Find where the given text appears and provide that cell's center as [X, Y] coordinate. 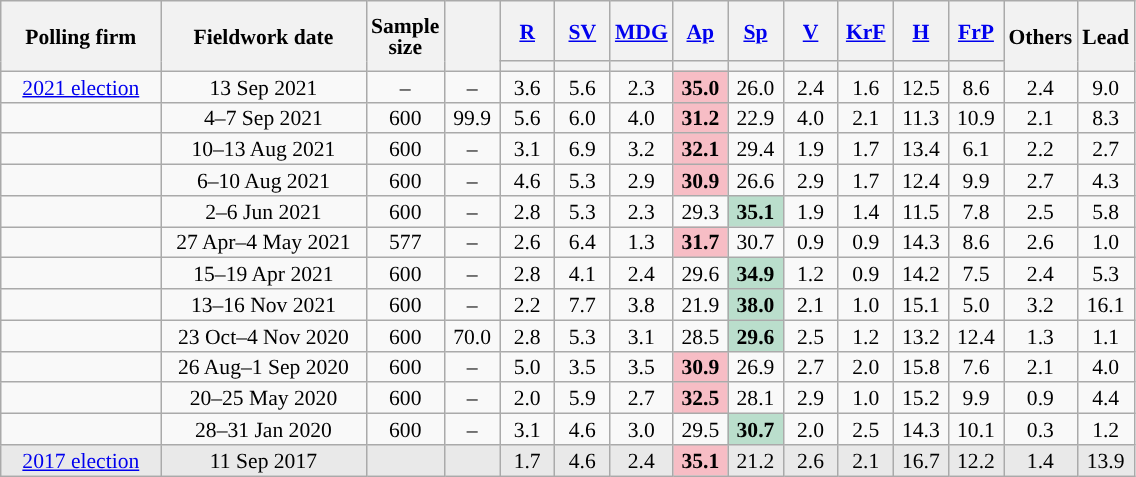
32.1 [700, 150]
4–7 Sep 2021 [264, 118]
3.6 [528, 86]
11 Sep 2017 [264, 460]
13.4 [920, 150]
13.2 [920, 336]
99.9 [472, 118]
Polling firm [81, 36]
MDG [642, 31]
15.2 [920, 398]
15.8 [920, 366]
28.5 [700, 336]
20–25 May 2020 [264, 398]
13 Sep 2021 [264, 86]
Sp [756, 31]
28–31 Jan 2020 [264, 430]
34.9 [756, 274]
7.6 [976, 366]
Samplesize [405, 36]
32.5 [700, 398]
4.3 [1106, 180]
27 Apr–4 May 2021 [264, 242]
12.5 [920, 86]
577 [405, 242]
6.9 [582, 150]
Others [1041, 36]
29.3 [700, 212]
1.1 [1106, 336]
KrF [866, 31]
21.2 [756, 460]
12.2 [976, 460]
H [920, 31]
4.4 [1106, 398]
10.9 [976, 118]
26.6 [756, 180]
6.0 [582, 118]
31.2 [700, 118]
2–6 Jun 2021 [264, 212]
16.1 [1106, 304]
15.1 [920, 304]
3.8 [642, 304]
38.0 [756, 304]
8.3 [1106, 118]
13–16 Nov 2021 [264, 304]
6.4 [582, 242]
4.1 [582, 274]
SV [582, 31]
0.3 [1041, 430]
35.0 [700, 86]
3.0 [642, 430]
26.0 [756, 86]
14.2 [920, 274]
R [528, 31]
26 Aug–1 Sep 2020 [264, 366]
11.5 [920, 212]
13.9 [1106, 460]
7.5 [976, 274]
Lead [1106, 36]
V [810, 31]
FrP [976, 31]
21.9 [700, 304]
Fieldwork date [264, 36]
29.5 [700, 430]
31.7 [700, 242]
22.9 [756, 118]
26.9 [756, 366]
11.3 [920, 118]
28.1 [756, 398]
29.4 [756, 150]
10–13 Aug 2021 [264, 150]
7.7 [582, 304]
Ap [700, 31]
16.7 [920, 460]
5.9 [582, 398]
10.1 [976, 430]
5.8 [1106, 212]
23 Oct–4 Nov 2020 [264, 336]
6–10 Aug 2021 [264, 180]
7.8 [976, 212]
9.0 [1106, 86]
70.0 [472, 336]
1.6 [866, 86]
2017 election [81, 460]
6.1 [976, 150]
15–19 Apr 2021 [264, 274]
2021 election [81, 86]
